Provide the (X, Y) coordinate of the cell's center where the given text is located.  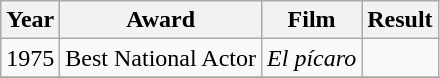
1975 (30, 58)
Best National Actor (161, 58)
Year (30, 20)
Film (312, 20)
Award (161, 20)
El pícaro (312, 58)
Result (400, 20)
